Identify which cell holds the provided text, then report its (X, Y) central coordinate. 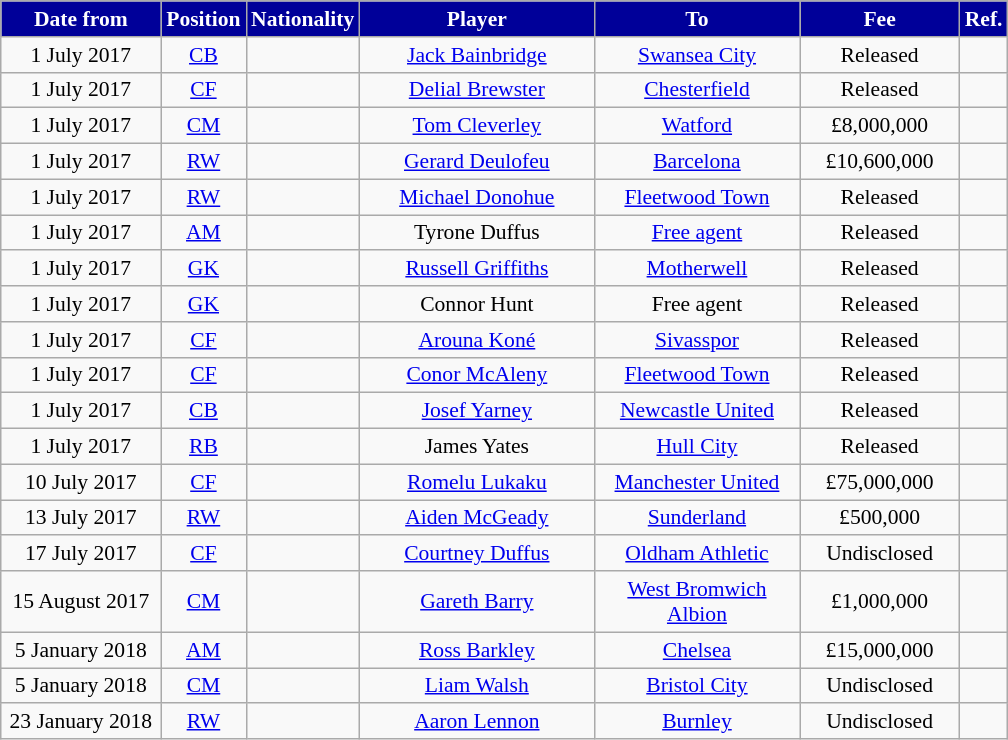
Aaron Lennon (476, 722)
Barcelona (696, 162)
Manchester United (696, 482)
Jack Bainbridge (476, 55)
£75,000,000 (880, 482)
23 January 2018 (81, 722)
Oldham Athletic (696, 554)
Michael Donohue (476, 197)
Josef Yarney (476, 411)
Fee (880, 19)
17 July 2017 (81, 554)
Bristol City (696, 686)
James Yates (476, 447)
Newcastle United (696, 411)
Ross Barkley (476, 650)
£10,600,000 (880, 162)
15 August 2017 (81, 602)
Sivasspor (696, 340)
Gerard Deulofeu (476, 162)
RB (204, 447)
Connor Hunt (476, 304)
10 July 2017 (81, 482)
Swansea City (696, 55)
Nationality (302, 19)
Motherwell (696, 269)
To (696, 19)
Tyrone Duffus (476, 233)
Aiden McGeady (476, 518)
13 July 2017 (81, 518)
Tom Cleverley (476, 126)
Watford (696, 126)
£1,000,000 (880, 602)
Chelsea (696, 650)
Position (204, 19)
Chesterfield (696, 90)
Ref. (984, 19)
£500,000 (880, 518)
£8,000,000 (880, 126)
£15,000,000 (880, 650)
Sunderland (696, 518)
Conor McAleny (476, 375)
Romelu Lukaku (476, 482)
Arouna Koné (476, 340)
Hull City (696, 447)
Date from (81, 19)
Player (476, 19)
Delial Brewster (476, 90)
Gareth Barry (476, 602)
Russell Griffiths (476, 269)
Courtney Duffus (476, 554)
Liam Walsh (476, 686)
Burnley (696, 722)
West Bromwich Albion (696, 602)
